For the text-containing cell, return its midpoint in (x, y) coordinate format. 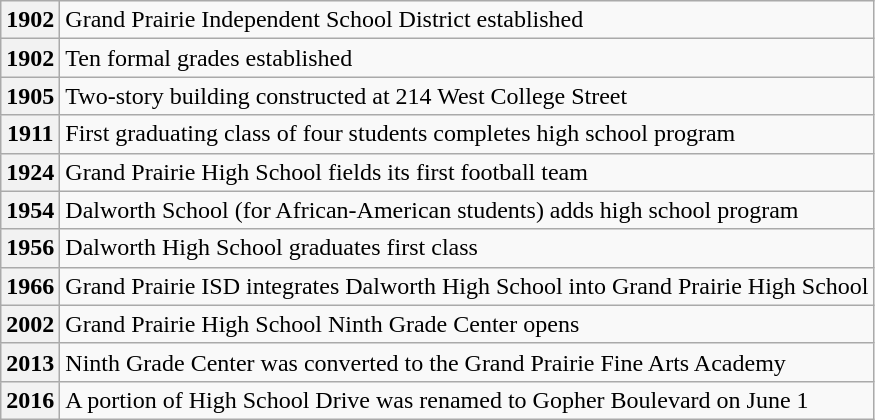
1911 (30, 134)
Dalworth High School graduates first class (467, 248)
1956 (30, 248)
1924 (30, 172)
Ten formal grades established (467, 58)
Grand Prairie High School fields its first football team (467, 172)
Ninth Grade Center was converted to the Grand Prairie Fine Arts Academy (467, 362)
Dalworth School (for African-American students) adds high school program (467, 210)
2016 (30, 400)
First graduating class of four students completes high school program (467, 134)
1905 (30, 96)
2002 (30, 324)
A portion of High School Drive was renamed to Gopher Boulevard on June 1 (467, 400)
Grand Prairie ISD integrates Dalworth High School into Grand Prairie High School (467, 286)
Two-story building constructed at 214 West College Street (467, 96)
1954 (30, 210)
Grand Prairie Independent School District established (467, 20)
Grand Prairie High School Ninth Grade Center opens (467, 324)
1966 (30, 286)
2013 (30, 362)
